Find where the given text appears and provide that cell's center as [X, Y] coordinate. 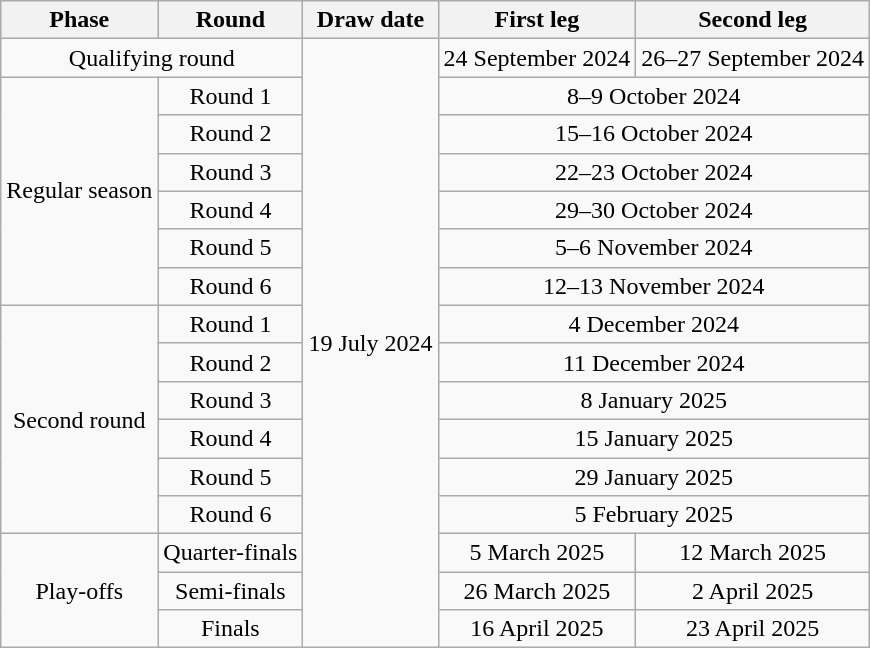
12–13 November 2024 [654, 286]
22–23 October 2024 [654, 172]
11 December 2024 [654, 362]
24 September 2024 [537, 58]
15 January 2025 [654, 438]
16 April 2025 [537, 629]
Qualifying round [152, 58]
12 March 2025 [753, 553]
First leg [537, 20]
5–6 November 2024 [654, 248]
Play-offs [80, 591]
2 April 2025 [753, 591]
Quarter-finals [230, 553]
5 March 2025 [537, 553]
8 January 2025 [654, 400]
23 April 2025 [753, 629]
Second leg [753, 20]
Draw date [370, 20]
29–30 October 2024 [654, 210]
Phase [80, 20]
Regular season [80, 191]
26 March 2025 [537, 591]
19 July 2024 [370, 344]
4 December 2024 [654, 324]
Finals [230, 629]
29 January 2025 [654, 477]
Second round [80, 419]
5 February 2025 [654, 515]
Semi-finals [230, 591]
8–9 October 2024 [654, 96]
26–27 September 2024 [753, 58]
15–16 October 2024 [654, 134]
Round [230, 20]
